Find where the given text appears and provide that cell's center as [X, Y] coordinate. 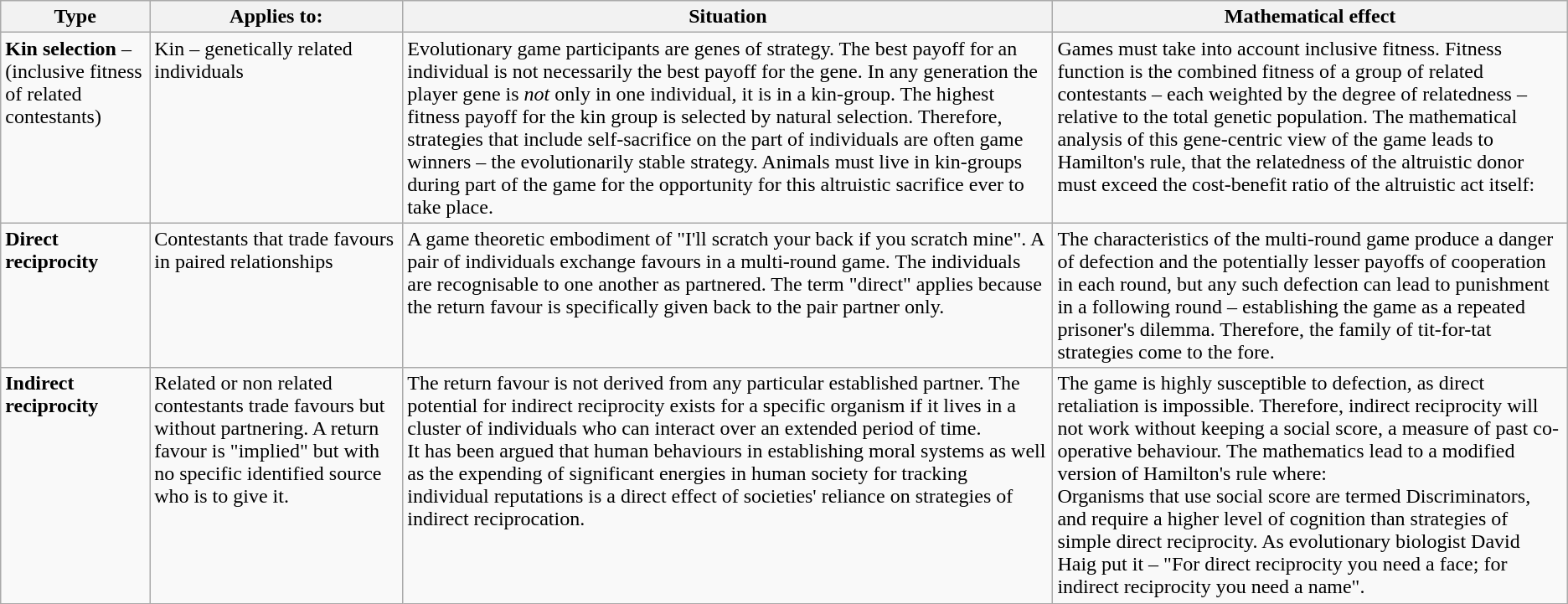
Situation [728, 17]
Indirect reciprocity [75, 486]
Mathematical effect [1310, 17]
Contestants that trade favours in paired relationships [276, 295]
Type [75, 17]
Kin – genetically related individuals [276, 127]
Applies to: [276, 17]
Direct reciprocity [75, 295]
Kin selection – (inclusive fitness of related contestants) [75, 127]
